From the cell containing the given text, extract its center point as [X, Y] coordinate. 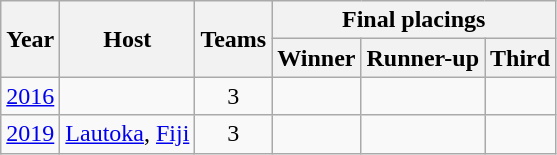
Teams [234, 39]
Final placings [414, 20]
Third [520, 58]
Year [30, 39]
2016 [30, 96]
2019 [30, 134]
Lautoka, Fiji [128, 134]
Winner [316, 58]
Host [128, 39]
Runner-up [423, 58]
